Find where the given text appears and provide that cell's center as (X, Y) coordinate. 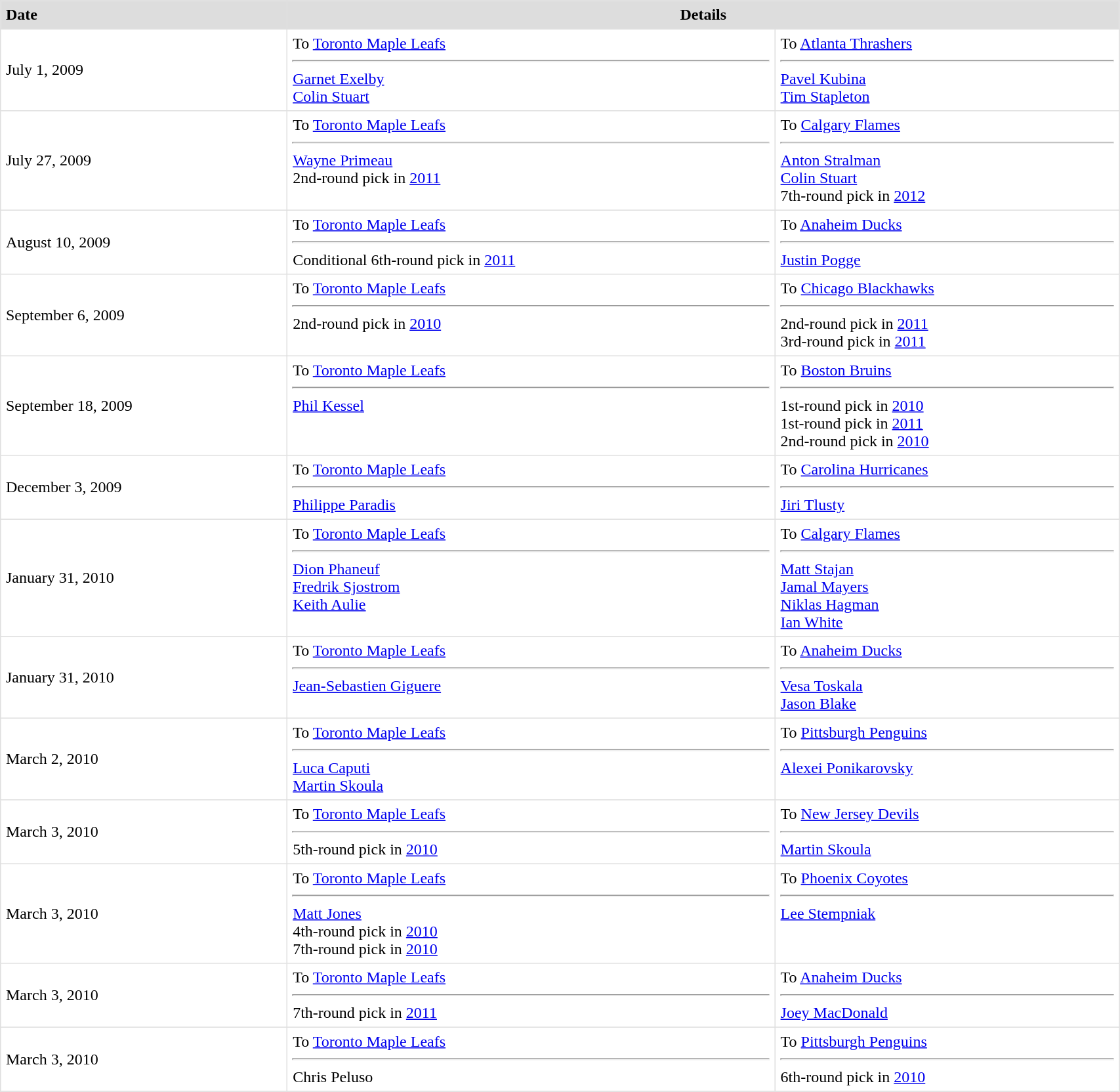
To Toronto Maple Leafs 5th-round pick in 2010 (531, 832)
August 10, 2009 (144, 242)
To Toronto Maple LeafsGarnet ExelbyColin Stuart (531, 70)
July 27, 2009 (144, 161)
To Toronto Maple Leafs Dion PhaneufFredrik SjostromKeith Aulie (531, 577)
To Pittsburgh Penguins 6th-round pick in 2010 (947, 1059)
To Phoenix Coyotes Lee Stempniak (947, 913)
To Toronto Maple Leafs Matt Jones4th-round pick in 20107th-round pick in 2010 (531, 913)
To Atlanta ThrashersPavel KubinaTim Stapleton (947, 70)
September 18, 2009 (144, 406)
December 3, 2009 (144, 488)
To Anaheim DucksJustin Pogge (947, 242)
To Chicago Blackhawks 2nd-round pick in 2011 3rd-round pick in 2011 (947, 315)
To Toronto Maple Leafs Phil Kessel (531, 406)
To Toronto Maple LeafsWayne Primeau2nd-round pick in 2011 (531, 161)
Date (144, 15)
July 1, 2009 (144, 70)
To Pittsburgh Penguins Alexei Ponikarovsky (947, 759)
To Toronto Maple Leafs 2nd-round pick in 2010 (531, 315)
March 2, 2010 (144, 759)
To Toronto Maple Leafs Philippe Paradis (531, 488)
To Toronto Maple LeafsConditional 6th-round pick in 2011 (531, 242)
Details (703, 15)
September 6, 2009 (144, 315)
To Toronto Maple Leafs Luca CaputiMartin Skoula (531, 759)
To Toronto Maple Leafs Chris Peluso (531, 1059)
To Boston Bruins 1st-round pick in 20101st-round pick in 20112nd-round pick in 2010 (947, 406)
To New Jersey Devils Martin Skoula (947, 832)
To Calgary FlamesAnton StralmanColin Stuart7th-round pick in 2012 (947, 161)
To Anaheim Ducks Joey MacDonald (947, 996)
To Toronto Maple Leafs 7th-round pick in 2011 (531, 996)
To Toronto Maple Leafs Jean-Sebastien Giguere (531, 677)
To Anaheim Ducks Vesa ToskalaJason Blake (947, 677)
To Calgary Flames Matt StajanJamal MayersNiklas HagmanIan White (947, 577)
To Carolina Hurricanes Jiri Tlusty (947, 488)
